Extract the [X, Y] coordinate from the center of the cell holding the provided text.  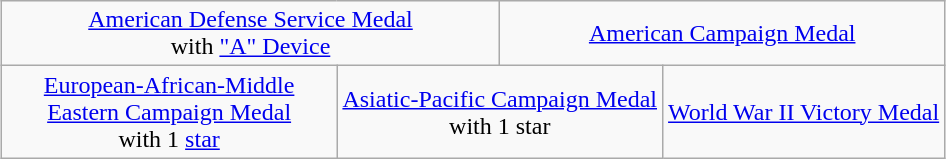
European-African-MiddleEastern Campaign Medalwith 1 star [169, 112]
World War II Victory Medal [804, 112]
American Defense Service Medalwith "A" Device [250, 34]
Asiatic-Pacific Campaign Medalwith 1 star [500, 112]
American Campaign Medal [722, 34]
